Pinpoint the cell where the given text exists, returning its [x, y] midpoint coordinate. 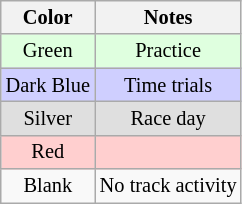
Notes [168, 17]
Dark Blue [48, 85]
Red [48, 152]
Green [48, 51]
Color [48, 17]
Silver [48, 118]
Race day [168, 118]
Time trials [168, 85]
Blank [48, 186]
Practice [168, 51]
No track activity [168, 186]
